Return the (X, Y) coordinate for the center point of the cell that contains the specified text.  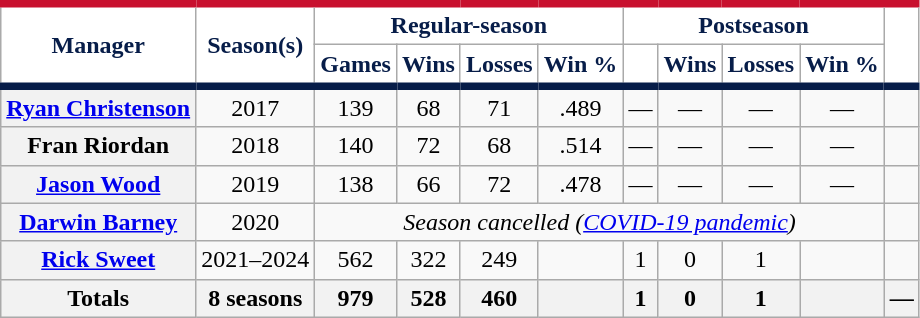
139 (356, 106)
.514 (580, 146)
Darwin Barney (98, 222)
.489 (580, 106)
562 (356, 260)
71 (499, 106)
Fran Riordan (98, 146)
2020 (256, 222)
Manager (98, 45)
8 seasons (256, 298)
322 (428, 260)
.478 (580, 184)
460 (499, 298)
979 (356, 298)
Season(s) (256, 45)
Ryan Christenson (98, 106)
Totals (98, 298)
2018 (256, 146)
2021–2024 (256, 260)
140 (356, 146)
528 (428, 298)
Rick Sweet (98, 260)
66 (428, 184)
138 (356, 184)
Postseason (754, 24)
Games (356, 66)
249 (499, 260)
Regular-season (469, 24)
Jason Wood (98, 184)
2017 (256, 106)
Season cancelled (COVID-19 pandemic) (600, 222)
2019 (256, 184)
